Scan for the cell matching the given text and deliver its [X, Y] coordinate at center. 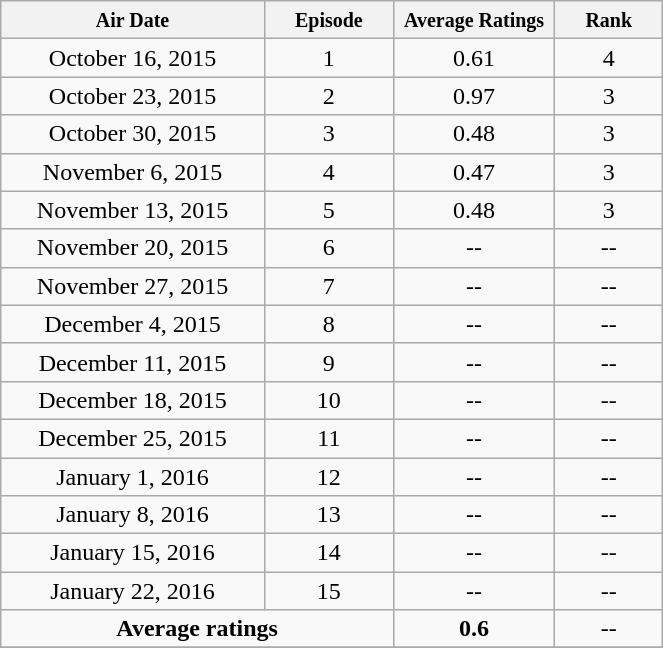
2 [328, 96]
12 [328, 477]
Rank [609, 20]
0.6 [474, 629]
January 15, 2016 [132, 553]
6 [328, 248]
0.97 [474, 96]
7 [328, 286]
December 11, 2015 [132, 362]
Average Ratings [474, 20]
November 13, 2015 [132, 210]
November 20, 2015 [132, 248]
10 [328, 400]
14 [328, 553]
October 16, 2015 [132, 58]
December 4, 2015 [132, 324]
November 27, 2015 [132, 286]
13 [328, 515]
January 8, 2016 [132, 515]
0.61 [474, 58]
January 22, 2016 [132, 591]
9 [328, 362]
November 6, 2015 [132, 172]
October 23, 2015 [132, 96]
October 30, 2015 [132, 134]
8 [328, 324]
January 1, 2016 [132, 477]
0.47 [474, 172]
Air Date [132, 20]
11 [328, 438]
Average ratings [198, 629]
December 18, 2015 [132, 400]
1 [328, 58]
Episode [328, 20]
15 [328, 591]
5 [328, 210]
December 25, 2015 [132, 438]
